Detect which cell encompasses the target text, then output its [X, Y] center coordinate. 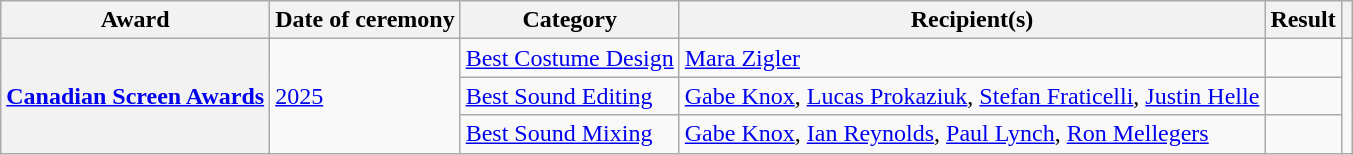
Gabe Knox, Ian Reynolds, Paul Lynch, Ron Mellegers [972, 134]
Award [136, 20]
Mara Zigler [972, 58]
Recipient(s) [972, 20]
Best Costume Design [570, 58]
Gabe Knox, Lucas Prokaziuk, Stefan Fraticelli, Justin Helle [972, 96]
2025 [366, 96]
Date of ceremony [366, 20]
Category [570, 20]
Canadian Screen Awards [136, 96]
Best Sound Editing [570, 96]
Result [1303, 20]
Best Sound Mixing [570, 134]
